Return the [x, y] coordinate for the center point of the cell that contains the specified text.  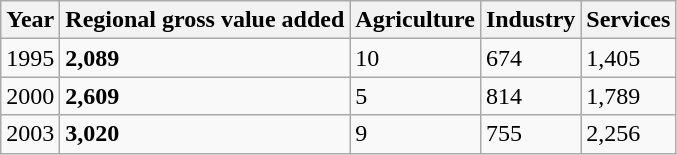
Industry [530, 20]
5 [416, 96]
2,256 [628, 134]
1,405 [628, 58]
674 [530, 58]
3,020 [205, 134]
1995 [30, 58]
10 [416, 58]
814 [530, 96]
Services [628, 20]
9 [416, 134]
Year [30, 20]
755 [530, 134]
2003 [30, 134]
2,089 [205, 58]
Regional gross value added [205, 20]
2000 [30, 96]
Agriculture [416, 20]
2,609 [205, 96]
1,789 [628, 96]
